Determine the (x, y) coordinate at the center of the cell enclosing the given text.  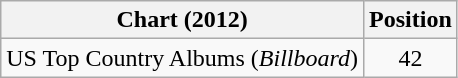
Position (411, 20)
42 (411, 58)
US Top Country Albums (Billboard) (182, 58)
Chart (2012) (182, 20)
